Find where the given text appears and provide that cell's center as (X, Y) coordinate. 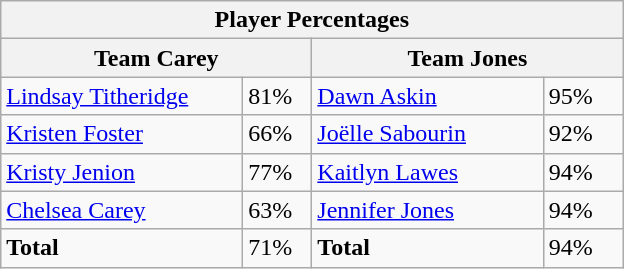
77% (278, 172)
66% (278, 134)
Jennifer Jones (428, 210)
Chelsea Carey (122, 210)
63% (278, 210)
92% (583, 134)
81% (278, 96)
Lindsay Titheridge (122, 96)
71% (278, 248)
Joëlle Sabourin (428, 134)
Kristy Jenion (122, 172)
Team Jones (468, 58)
Kristen Foster (122, 134)
Team Carey (156, 58)
Player Percentages (312, 20)
Dawn Askin (428, 96)
Kaitlyn Lawes (428, 172)
95% (583, 96)
